For the text-containing cell, return its midpoint in [X, Y] coordinate format. 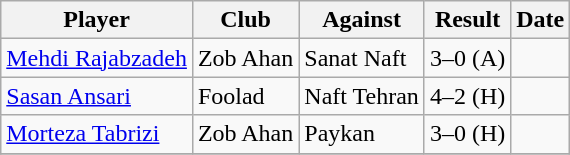
Result [467, 20]
Sasan Ansari [97, 96]
Sanat Naft [362, 58]
Player [97, 20]
Morteza Tabrizi [97, 134]
3–0 (A) [467, 58]
Paykan [362, 134]
3–0 (H) [467, 134]
Club [245, 20]
Against [362, 20]
4–2 (H) [467, 96]
Naft Tehran [362, 96]
Mehdi Rajabzadeh [97, 58]
Foolad [245, 96]
Date [540, 20]
